Pinpoint the cell where the given text exists, returning its [x, y] midpoint coordinate. 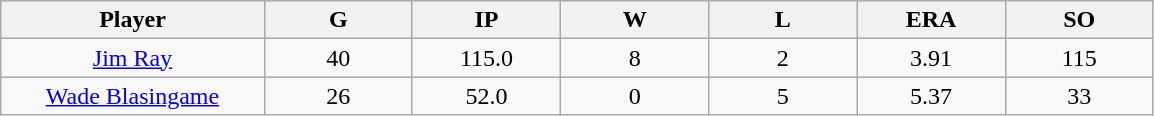
Player [132, 20]
ERA [931, 20]
0 [635, 96]
W [635, 20]
40 [338, 58]
52.0 [486, 96]
33 [1079, 96]
L [783, 20]
5.37 [931, 96]
5 [783, 96]
115 [1079, 58]
2 [783, 58]
Jim Ray [132, 58]
Wade Blasingame [132, 96]
8 [635, 58]
26 [338, 96]
115.0 [486, 58]
IP [486, 20]
G [338, 20]
3.91 [931, 58]
SO [1079, 20]
